Detect which cell encompasses the target text, then output its (x, y) center coordinate. 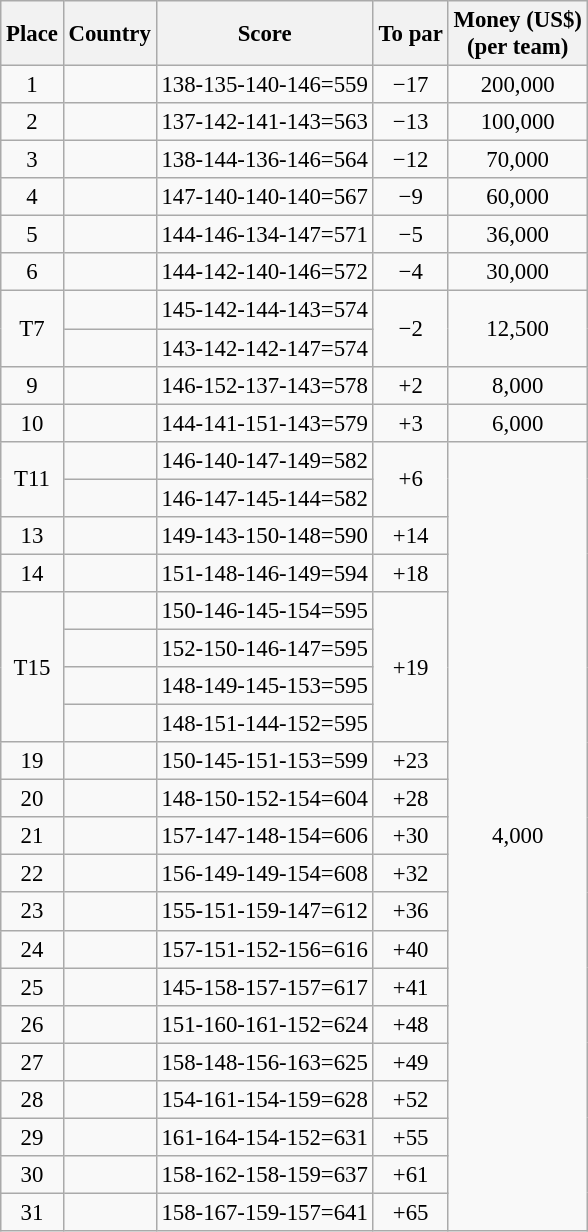
30 (32, 1175)
3 (32, 160)
27 (32, 1062)
+49 (410, 1062)
146-147-145-144=582 (264, 498)
−4 (410, 273)
157-151-152-156=616 (264, 949)
T7 (32, 328)
+23 (410, 761)
148-150-152-154=604 (264, 799)
+19 (410, 667)
6,000 (518, 423)
13 (32, 536)
100,000 (518, 122)
−2 (410, 328)
Place (32, 34)
19 (32, 761)
2 (32, 122)
143-142-142-147=574 (264, 348)
+48 (410, 1024)
28 (32, 1100)
Money (US$)(per team) (518, 34)
+18 (410, 573)
148-151-144-152=595 (264, 724)
161-164-154-152=631 (264, 1137)
157-147-148-154=606 (264, 836)
4,000 (518, 836)
152-150-146-147=595 (264, 648)
200,000 (518, 85)
148-149-145-153=595 (264, 686)
+40 (410, 949)
26 (32, 1024)
145-158-157-157=617 (264, 987)
12,500 (518, 328)
146-152-137-143=578 (264, 385)
+65 (410, 1212)
T11 (32, 478)
+61 (410, 1175)
36,000 (518, 235)
30,000 (518, 273)
156-149-149-154=608 (264, 874)
+2 (410, 385)
29 (32, 1137)
144-146-134-147=571 (264, 235)
158-162-158-159=637 (264, 1175)
20 (32, 799)
+41 (410, 987)
8,000 (518, 385)
24 (32, 949)
+3 (410, 423)
150-145-151-153=599 (264, 761)
T15 (32, 667)
70,000 (518, 160)
144-142-140-146=572 (264, 273)
155-151-159-147=612 (264, 912)
+55 (410, 1137)
−17 (410, 85)
10 (32, 423)
−5 (410, 235)
31 (32, 1212)
5 (32, 235)
+36 (410, 912)
23 (32, 912)
154-161-154-159=628 (264, 1100)
−9 (410, 197)
+30 (410, 836)
+14 (410, 536)
6 (32, 273)
9 (32, 385)
138-135-140-146=559 (264, 85)
158-148-156-163=625 (264, 1062)
To par (410, 34)
158-167-159-157=641 (264, 1212)
151-148-146-149=594 (264, 573)
Country (110, 34)
+52 (410, 1100)
150-146-145-154=595 (264, 611)
+28 (410, 799)
22 (32, 874)
−13 (410, 122)
Score (264, 34)
+6 (410, 478)
60,000 (518, 197)
138-144-136-146=564 (264, 160)
137-142-141-143=563 (264, 122)
4 (32, 197)
14 (32, 573)
151-160-161-152=624 (264, 1024)
149-143-150-148=590 (264, 536)
144-141-151-143=579 (264, 423)
145-142-144-143=574 (264, 310)
+32 (410, 874)
1 (32, 85)
25 (32, 987)
146-140-147-149=582 (264, 460)
21 (32, 836)
−12 (410, 160)
147-140-140-140=567 (264, 197)
